Locate the cell with the specified text and output its (X, Y) center coordinate. 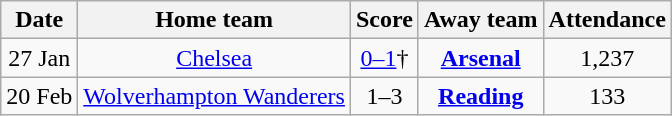
Chelsea (214, 58)
Away team (480, 20)
Arsenal (480, 58)
27 Jan (40, 58)
Home team (214, 20)
Attendance (607, 20)
0–1† (384, 58)
Reading (480, 96)
1,237 (607, 58)
Score (384, 20)
1–3 (384, 96)
133 (607, 96)
20 Feb (40, 96)
Date (40, 20)
Wolverhampton Wanderers (214, 96)
